Detect which cell encompasses the target text, then output its (x, y) center coordinate. 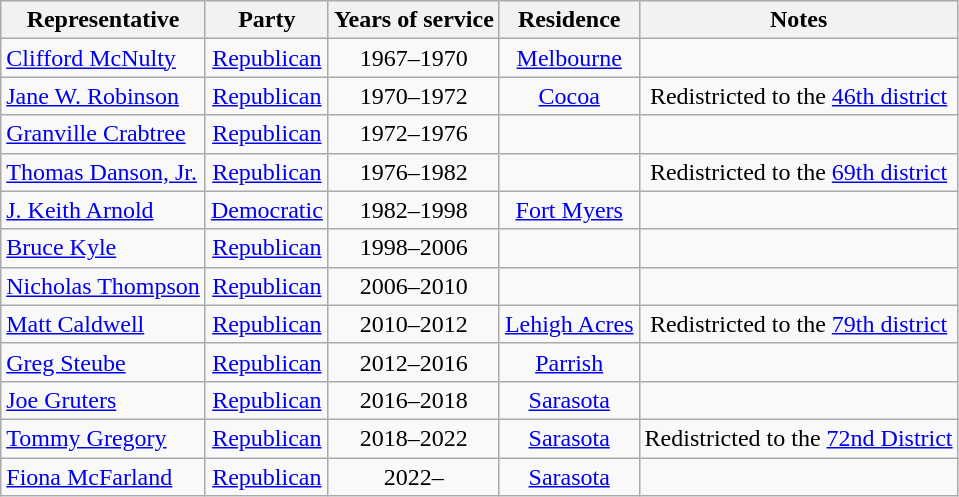
2012–2016 (414, 362)
Notes (798, 20)
Fort Myers (569, 210)
Democratic (266, 210)
2006–2010 (414, 286)
1998–2006 (414, 248)
Lehigh Acres (569, 324)
Years of service (414, 20)
Greg Steube (104, 362)
Cocoa (569, 96)
Jane W. Robinson (104, 96)
Matt Caldwell (104, 324)
Redistricted to the 79th district (798, 324)
Representative (104, 20)
2016–2018 (414, 400)
1976–1982 (414, 172)
Redistricted to the 72nd District (798, 438)
Melbourne (569, 58)
Tommy Gregory (104, 438)
Parrish (569, 362)
Party (266, 20)
Fiona McFarland (104, 477)
2010–2012 (414, 324)
Thomas Danson, Jr. (104, 172)
Granville Crabtree (104, 134)
Joe Gruters (104, 400)
2018–2022 (414, 438)
Redistricted to the 46th district (798, 96)
1982–1998 (414, 210)
Bruce Kyle (104, 248)
Residence (569, 20)
Clifford McNulty (104, 58)
1972–1976 (414, 134)
J. Keith Arnold (104, 210)
2022– (414, 477)
1967–1970 (414, 58)
Redistricted to the 69th district (798, 172)
Nicholas Thompson (104, 286)
1970–1972 (414, 96)
